Provide the [x, y] coordinate of the cell's center where the given text is located.  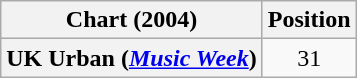
Chart (2004) [132, 20]
31 [309, 58]
Position [309, 20]
UK Urban (Music Week) [132, 58]
